Capture the cell that displays the provided text and extract its [X, Y] central coordinate. 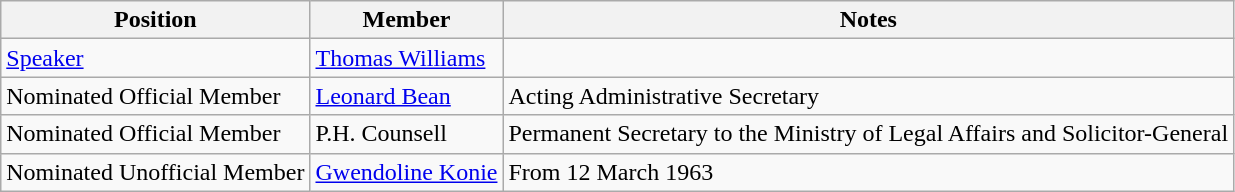
Nominated Unofficial Member [156, 172]
Acting Administrative Secretary [868, 96]
Gwendoline Konie [406, 172]
From 12 March 1963 [868, 172]
Thomas Williams [406, 58]
Position [156, 20]
Leonard Bean [406, 96]
Notes [868, 20]
Speaker [156, 58]
Member [406, 20]
Permanent Secretary to the Ministry of Legal Affairs and Solicitor-General [868, 134]
P.H. Counsell [406, 134]
